Output the [x, y] coordinate of the center of the cell containing the given text.  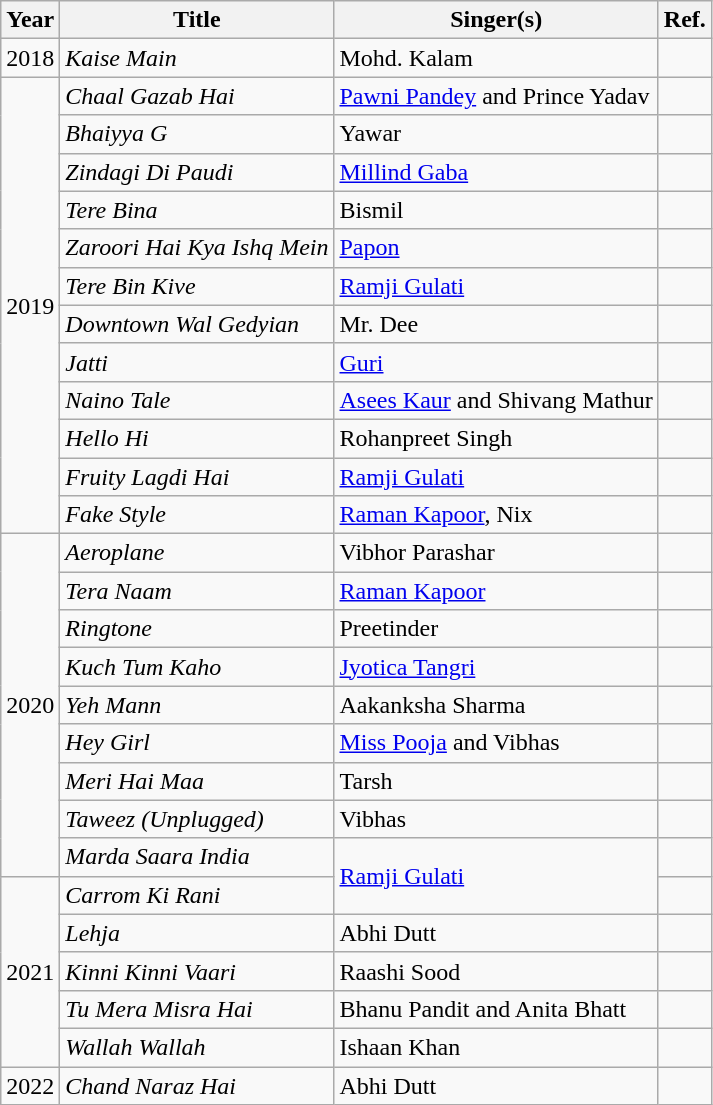
Aakanksha Sharma [496, 705]
Tere Bin Kive [197, 286]
Hello Hi [197, 438]
Meri Hai Maa [197, 781]
Zaroori Hai Kya Ishq Mein [197, 248]
Chaal Gazab Hai [197, 96]
2019 [30, 306]
Tu Mera Misra Hai [197, 1009]
Year [30, 20]
Mr. Dee [496, 324]
Carrom Ki Rani [197, 895]
Jyotica Tangri [496, 667]
2018 [30, 58]
Preetinder [496, 629]
2022 [30, 1085]
Hey Girl [197, 743]
2021 [30, 971]
Papon [496, 248]
Miss Pooja and Vibhas [496, 743]
Naino Tale [197, 400]
Ishaan Khan [496, 1047]
Raashi Sood [496, 971]
Mohd. Kalam [496, 58]
Wallah Wallah [197, 1047]
Fake Style [197, 515]
Yeh Mann [197, 705]
Rohanpreet Singh [496, 438]
Jatti [197, 362]
Singer(s) [496, 20]
Raman Kapoor [496, 591]
Ref. [684, 20]
Zindagi Di Paudi [197, 172]
Vibhor Parashar [496, 553]
2020 [30, 706]
Aeroplane [197, 553]
Fruity Lagdi Hai [197, 477]
Kuch Tum Kaho [197, 667]
Asees Kaur and Shivang Mathur [496, 400]
Title [197, 20]
Downtown Wal Gedyian [197, 324]
Lehja [197, 933]
Yawar [496, 134]
Chand Naraz Hai [197, 1085]
Bhaiyya G [197, 134]
Raman Kapoor, Nix [496, 515]
Taweez (Unplugged) [197, 819]
Marda Saara India [197, 857]
Tera Naam [197, 591]
Kinni Kinni Vaari [197, 971]
Millind Gaba [496, 172]
Tere Bina [197, 210]
Kaise Main [197, 58]
Ringtone [197, 629]
Bhanu Pandit and Anita Bhatt [496, 1009]
Pawni Pandey and Prince Yadav [496, 96]
Bismil [496, 210]
Vibhas [496, 819]
Tarsh [496, 781]
Guri [496, 362]
